Identify which cell holds the provided text, then report its (x, y) central coordinate. 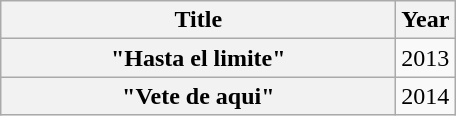
"Vete de aqui" (198, 96)
Year (426, 20)
"Hasta el limite" (198, 58)
2013 (426, 58)
2014 (426, 96)
Title (198, 20)
